Capture the cell that displays the provided text and extract its [x, y] central coordinate. 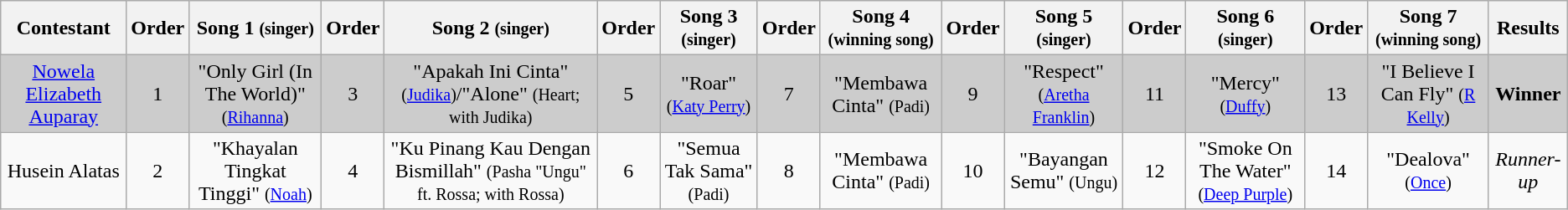
Song 1 (singer) [255, 28]
"Apakah Ini Cinta" (Judika)/"Alone" (Heart; with Judika) [491, 94]
Song 6 (singer) [1246, 28]
Winner [1528, 94]
"Roar" (Katy Perry) [709, 94]
9 [973, 94]
Song 5 (singer) [1064, 28]
12 [1154, 171]
"Respect" (Aretha Franklin) [1064, 94]
4 [353, 171]
Husein Alatas [64, 171]
"Only Girl (In The World)" (Rihanna) [255, 94]
11 [1154, 94]
"I Believe I Can Fly" (R Kelly) [1429, 94]
"Semua Tak Sama" (Padi) [709, 171]
2 [157, 171]
"Mercy" (Duffy) [1246, 94]
Results [1528, 28]
Song 3 (singer) [709, 28]
5 [628, 94]
Song 4 (winning song) [881, 28]
6 [628, 171]
"Dealova" (Once) [1429, 171]
1 [157, 94]
Song 7 (winning song) [1429, 28]
10 [973, 171]
Runner-up [1528, 171]
3 [353, 94]
"Ku Pinang Kau Dengan Bismillah" (Pasha "Ungu" ft. Rossa; with Rossa) [491, 171]
7 [789, 94]
"Smoke On The Water" (Deep Purple) [1246, 171]
Song 2 (singer) [491, 28]
13 [1337, 94]
14 [1337, 171]
"Khayalan Tingkat Tinggi" (Noah) [255, 171]
Nowela Elizabeth Auparay [64, 94]
"Bayangan Semu" (Ungu) [1064, 171]
8 [789, 171]
Contestant [64, 28]
